Find where the given text appears and provide that cell's center as [X, Y] coordinate. 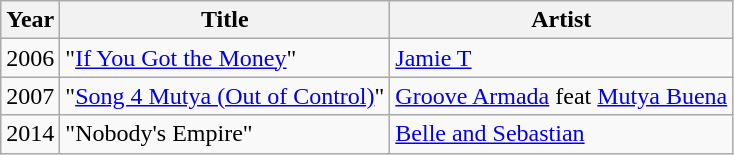
Title [225, 20]
2006 [30, 58]
Groove Armada feat Mutya Buena [562, 96]
Artist [562, 20]
"Nobody's Empire" [225, 134]
"If You Got the Money" [225, 58]
2014 [30, 134]
Belle and Sebastian [562, 134]
"Song 4 Mutya (Out of Control)" [225, 96]
Year [30, 20]
2007 [30, 96]
Jamie T [562, 58]
